Determine the [X, Y] coordinate at the center of the cell enclosing the given text.  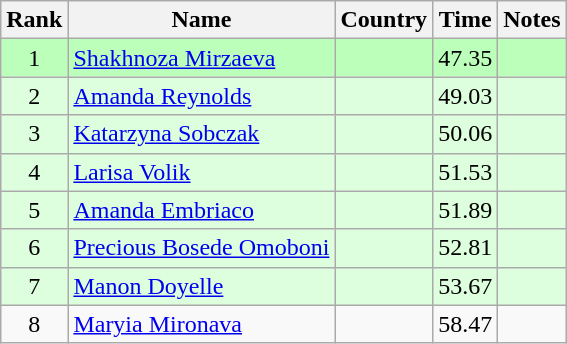
4 [34, 172]
Name [202, 20]
7 [34, 286]
1 [34, 58]
Amanda Embriaco [202, 210]
52.81 [466, 248]
51.53 [466, 172]
58.47 [466, 324]
5 [34, 210]
Manon Doyelle [202, 286]
Amanda Reynolds [202, 96]
8 [34, 324]
3 [34, 134]
47.35 [466, 58]
2 [34, 96]
Larisa Volik [202, 172]
6 [34, 248]
49.03 [466, 96]
Notes [532, 20]
Katarzyna Sobczak [202, 134]
50.06 [466, 134]
Rank [34, 20]
Time [466, 20]
Maryia Mironava [202, 324]
53.67 [466, 286]
Country [384, 20]
Shakhnoza Mirzaeva [202, 58]
51.89 [466, 210]
Precious Bosede Omoboni [202, 248]
